Capture the cell that displays the provided text and extract its (x, y) central coordinate. 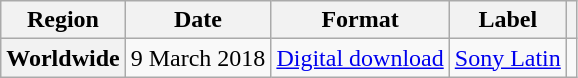
Date (198, 20)
Region (63, 20)
9 March 2018 (198, 58)
Digital download (360, 58)
Worldwide (63, 58)
Format (360, 20)
Sony Latin (508, 58)
Label (508, 20)
